Provide the (X, Y) coordinate of the cell's center where the given text is located.  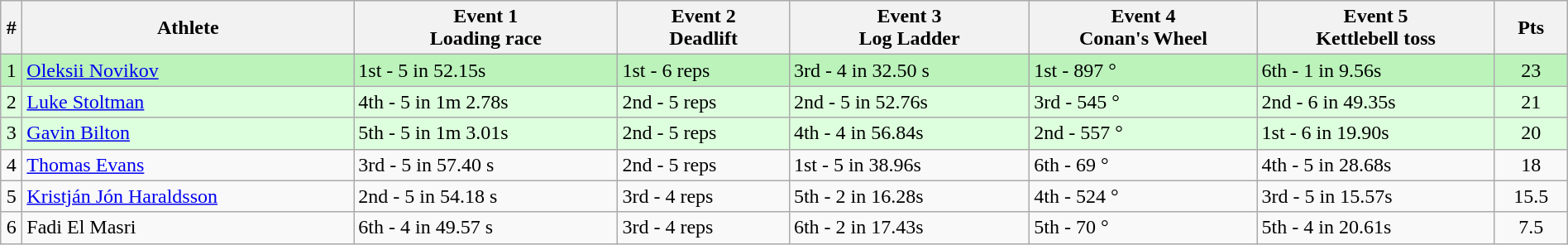
Luke Stoltman (189, 102)
5 (12, 196)
3rd - 545 ° (1143, 102)
2nd - 5 in 52.76s (909, 102)
18 (1531, 165)
1 (12, 70)
4th - 5 in 28.68s (1376, 165)
6th - 4 in 49.57 s (486, 228)
5th - 4 in 20.61s (1376, 228)
6th - 1 in 9.56s (1376, 70)
Event 5Kettlebell toss (1376, 28)
Fadi El Masri (189, 228)
2nd - 5 in 54.18 s (486, 196)
Thomas Evans (189, 165)
20 (1531, 133)
3rd - 5 in 15.57s (1376, 196)
Oleksii Novikov (189, 70)
Pts (1531, 28)
4 (12, 165)
3 (12, 133)
4th - 4 in 56.84s (909, 133)
6th - 69 ° (1143, 165)
1st - 6 reps (703, 70)
23 (1531, 70)
Event 1Loading race (486, 28)
2nd - 557 ° (1143, 133)
Athlete (189, 28)
3rd - 4 in 32.50 s (909, 70)
3rd - 5 in 57.40 s (486, 165)
6 (12, 228)
5th - 5 in 1m 3.01s (486, 133)
15.5 (1531, 196)
7.5 (1531, 228)
# (12, 28)
5th - 70 ° (1143, 228)
5th - 2 in 16.28s (909, 196)
Event 2Deadlift (703, 28)
1st - 6 in 19.90s (1376, 133)
4th - 5 in 1m 2.78s (486, 102)
6th - 2 in 17.43s (909, 228)
1st - 897 ° (1143, 70)
Kristján Jón Haraldsson (189, 196)
Event 3Log Ladder (909, 28)
21 (1531, 102)
2 (12, 102)
2nd - 6 in 49.35s (1376, 102)
1st - 5 in 38.96s (909, 165)
Gavin Bilton (189, 133)
1st - 5 in 52.15s (486, 70)
Event 4Conan's Wheel (1143, 28)
4th - 524 ° (1143, 196)
